Determine the (x, y) coordinate at the center of the cell enclosing the given text.  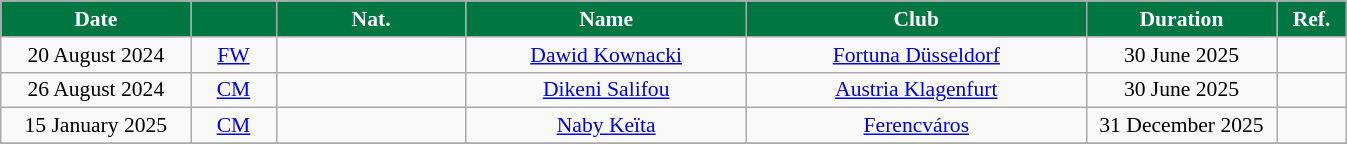
Ref. (1311, 19)
Austria Klagenfurt (916, 90)
Ferencváros (916, 126)
15 January 2025 (96, 126)
Naby Keïta (606, 126)
Dikeni Salifou (606, 90)
26 August 2024 (96, 90)
31 December 2025 (1181, 126)
Name (606, 19)
20 August 2024 (96, 55)
Fortuna Düsseldorf (916, 55)
Club (916, 19)
Dawid Kownacki (606, 55)
Duration (1181, 19)
Date (96, 19)
FW (234, 55)
Nat. (371, 19)
